Return [X, Y] of the center of cell containing provided text 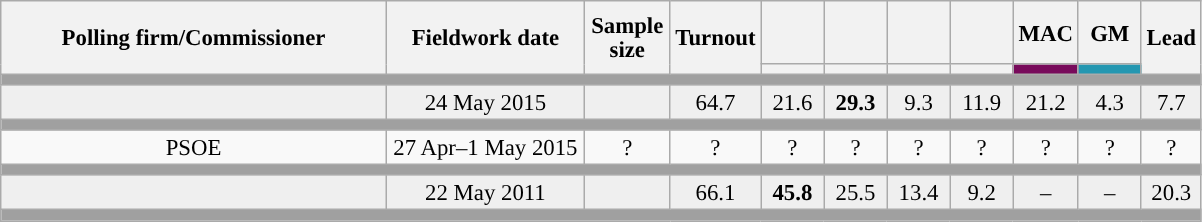
Lead [1171, 38]
9.2 [982, 194]
22 May 2011 [485, 194]
29.3 [856, 102]
9.3 [918, 102]
GM [1110, 32]
25.5 [856, 194]
PSOE [194, 148]
64.7 [716, 102]
21.2 [1046, 102]
Turnout [716, 38]
11.9 [982, 102]
Polling firm/Commissioner [194, 38]
Sample size [627, 38]
13.4 [918, 194]
4.3 [1110, 102]
27 Apr–1 May 2015 [485, 148]
Fieldwork date [485, 38]
20.3 [1171, 194]
21.6 [792, 102]
45.8 [792, 194]
MAC [1046, 32]
7.7 [1171, 102]
66.1 [716, 194]
24 May 2015 [485, 102]
